Extract the [X, Y] coordinate from the center of the cell holding the provided text.  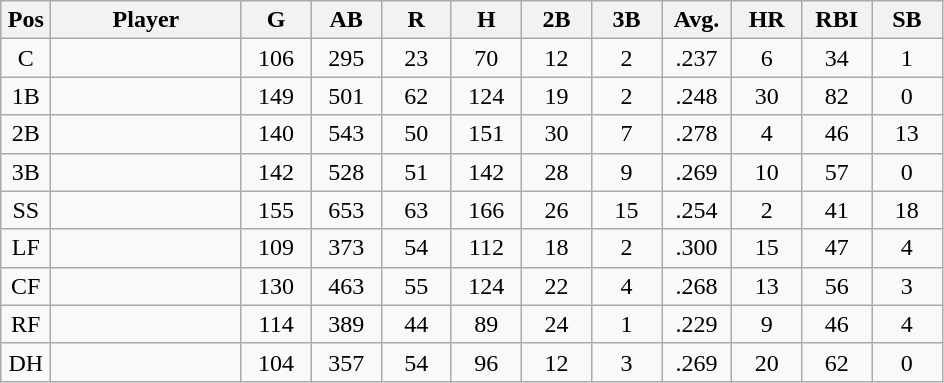
26 [556, 210]
149 [276, 96]
96 [486, 362]
G [276, 20]
23 [416, 58]
70 [486, 58]
104 [276, 362]
RF [26, 324]
7 [626, 134]
19 [556, 96]
55 [416, 286]
166 [486, 210]
653 [346, 210]
RBI [837, 20]
357 [346, 362]
22 [556, 286]
109 [276, 248]
SB [907, 20]
463 [346, 286]
373 [346, 248]
AB [346, 20]
Avg. [697, 20]
.268 [697, 286]
HR [767, 20]
.248 [697, 96]
10 [767, 172]
112 [486, 248]
44 [416, 324]
130 [276, 286]
20 [767, 362]
501 [346, 96]
Player [146, 20]
28 [556, 172]
6 [767, 58]
106 [276, 58]
.237 [697, 58]
82 [837, 96]
24 [556, 324]
528 [346, 172]
51 [416, 172]
543 [346, 134]
Pos [26, 20]
41 [837, 210]
SS [26, 210]
114 [276, 324]
H [486, 20]
1B [26, 96]
34 [837, 58]
57 [837, 172]
LF [26, 248]
R [416, 20]
140 [276, 134]
.254 [697, 210]
389 [346, 324]
63 [416, 210]
C [26, 58]
DH [26, 362]
CF [26, 286]
89 [486, 324]
47 [837, 248]
155 [276, 210]
151 [486, 134]
.300 [697, 248]
50 [416, 134]
.278 [697, 134]
.229 [697, 324]
295 [346, 58]
56 [837, 286]
